Output the (X, Y) coordinate of the center of the cell containing the given text.  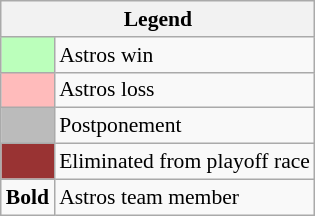
Astros loss (184, 90)
Astros win (184, 55)
Postponement (184, 126)
Bold (28, 197)
Astros team member (184, 197)
Eliminated from playoff race (184, 162)
Legend (158, 19)
